Find where the given text appears and provide that cell's center as [x, y] coordinate. 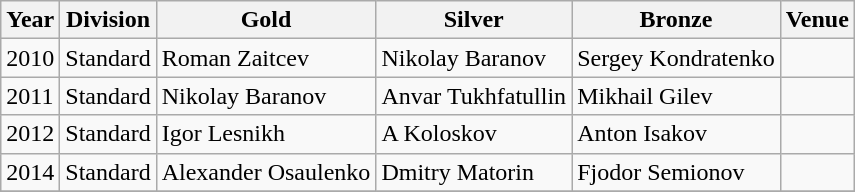
Roman Zaitcev [266, 58]
Bronze [676, 20]
Gold [266, 20]
Sergey Kondratenko [676, 58]
Silver [474, 20]
Fjodor Semionov [676, 172]
Alexander Osaulenko [266, 172]
2012 [30, 134]
Mikhail Gilev [676, 96]
Igor Lesnikh [266, 134]
Venue [817, 20]
Anton Isakov [676, 134]
2014 [30, 172]
Year [30, 20]
Division [108, 20]
Anvar Tukhfatullin [474, 96]
2011 [30, 96]
Dmitry Matorin [474, 172]
A Koloskov [474, 134]
2010 [30, 58]
